Identify which cell holds the provided text, then report its [X, Y] central coordinate. 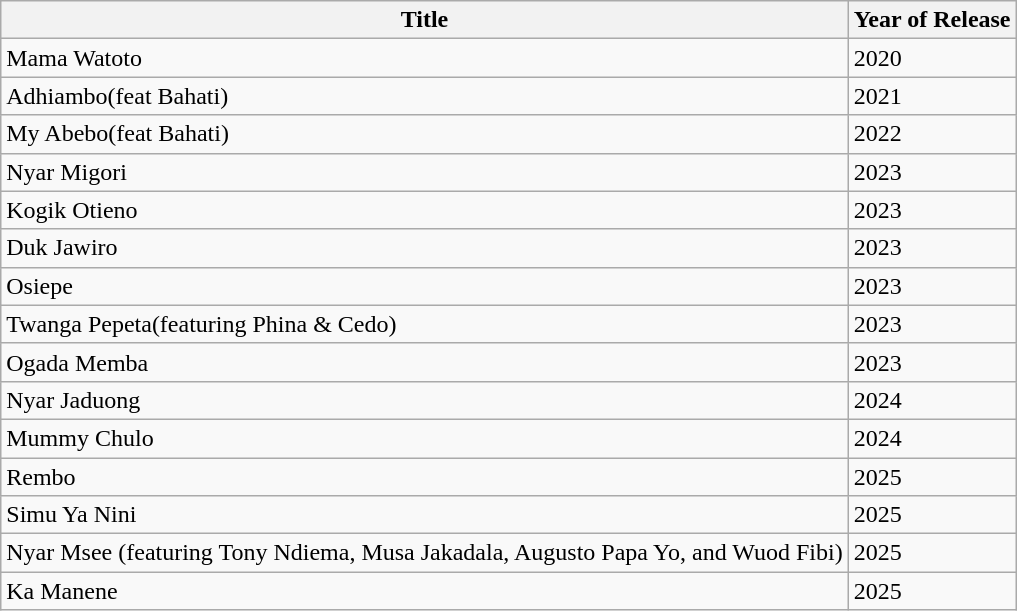
2022 [932, 134]
Rembo [424, 477]
Osiepe [424, 286]
Title [424, 20]
2021 [932, 96]
Duk Jawiro [424, 248]
Mummy Chulo [424, 438]
Nyar Jaduong [424, 400]
Twanga Pepeta(featuring Phina & Cedo) [424, 324]
Simu Ya Nini [424, 515]
Ogada Memba [424, 362]
2020 [932, 58]
My Abebo(feat Bahati) [424, 134]
Mama Watoto [424, 58]
Year of Release [932, 20]
Nyar Msee (featuring Tony Ndiema, Musa Jakadala, Augusto Papa Yo, and Wuod Fibi) [424, 553]
Kogik Otieno [424, 210]
Nyar Migori [424, 172]
Adhiambo(feat Bahati) [424, 96]
Ka Manene [424, 591]
